Scan for the cell matching the given text and deliver its (X, Y) coordinate at center. 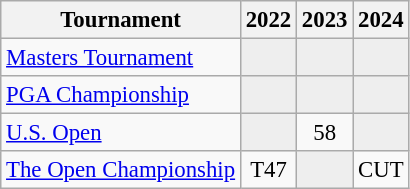
Masters Tournament (121, 58)
PGA Championship (121, 95)
The Open Championship (121, 170)
2022 (268, 20)
T47 (268, 170)
Tournament (121, 20)
58 (325, 133)
U.S. Open (121, 133)
2023 (325, 20)
2024 (381, 20)
CUT (381, 170)
